Scan for the cell matching the given text and deliver its (X, Y) coordinate at center. 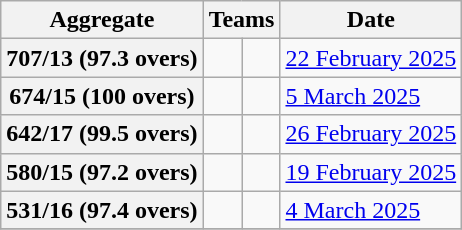
26 February 2025 (371, 134)
19 February 2025 (371, 172)
Date (371, 20)
531/16 (97.4 overs) (102, 210)
707/13 (97.3 overs) (102, 58)
4 March 2025 (371, 210)
22 February 2025 (371, 58)
642/17 (99.5 overs) (102, 134)
Aggregate (102, 20)
674/15 (100 overs) (102, 96)
Teams (242, 20)
580/15 (97.2 overs) (102, 172)
5 March 2025 (371, 96)
